Pinpoint the cell where the given text exists, returning its (x, y) midpoint coordinate. 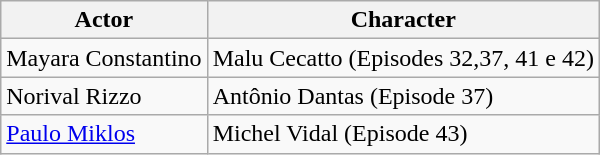
Character (403, 20)
Actor (104, 20)
Michel Vidal (Episode 43) (403, 134)
Norival Rizzo (104, 96)
Paulo Miklos (104, 134)
Antônio Dantas (Episode 37) (403, 96)
Malu Cecatto (Episodes 32,37, 41 e 42) (403, 58)
Mayara Constantino (104, 58)
